Output the (X, Y) coordinate of the center of the cell containing the given text.  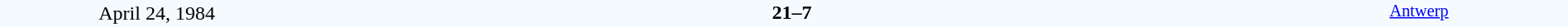
April 24, 1984 (157, 13)
Antwerp (1419, 13)
21–7 (791, 12)
